From the cell containing the given text, extract its center point as (X, Y) coordinate. 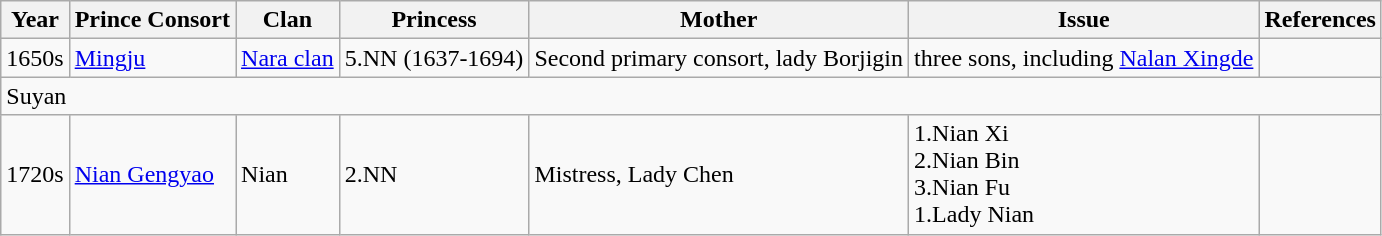
three sons, including Nalan Xingde (1084, 58)
Nian (288, 174)
5.NN (1637-1694) (434, 58)
Mistress, Lady Chen (719, 174)
Clan (288, 20)
1720s (35, 174)
Mingju (152, 58)
Issue (1084, 20)
References (1320, 20)
Second primary consort, lady Borjigin (719, 58)
Prince Consort (152, 20)
Year (35, 20)
1650s (35, 58)
1.Nian Xi2.Nian Bin3.Nian Fu1.Lady Nian (1084, 174)
Princess (434, 20)
2.NN (434, 174)
Nian Gengyao (152, 174)
Mother (719, 20)
Suyan (692, 96)
Nara clan (288, 58)
